Detect which cell encompasses the target text, then output its (x, y) center coordinate. 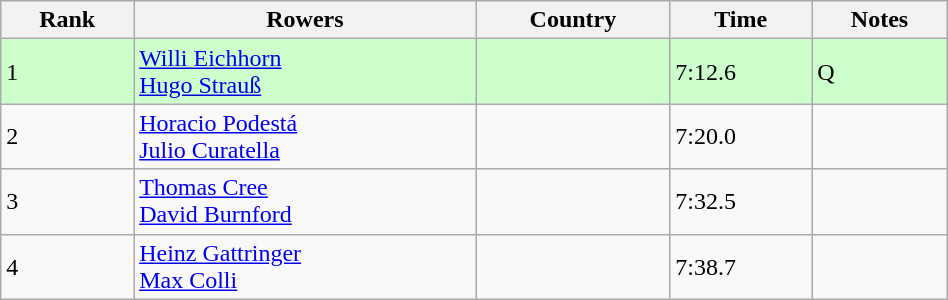
1 (68, 72)
7:20.0 (741, 136)
Willi EichhornHugo Strauß (306, 72)
3 (68, 202)
Country (573, 20)
Thomas CreeDavid Burnford (306, 202)
7:32.5 (741, 202)
Heinz GattringerMax Colli (306, 266)
Rowers (306, 20)
7:12.6 (741, 72)
Time (741, 20)
Q (880, 72)
4 (68, 266)
7:38.7 (741, 266)
Rank (68, 20)
Horacio PodestáJulio Curatella (306, 136)
Notes (880, 20)
2 (68, 136)
